Detect which cell encompasses the target text, then output its [x, y] center coordinate. 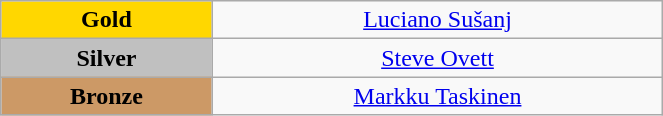
Silver [106, 58]
Steve Ovett [438, 58]
Gold [106, 20]
Markku Taskinen [438, 96]
Luciano Sušanj [438, 20]
Bronze [106, 96]
